Extract the (X, Y) coordinate from the center of the cell holding the provided text.  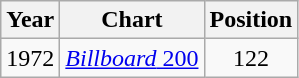
122 (251, 58)
Year (30, 20)
Chart (132, 20)
Billboard 200 (132, 58)
1972 (30, 58)
Position (251, 20)
